Capture the cell that displays the provided text and extract its [X, Y] central coordinate. 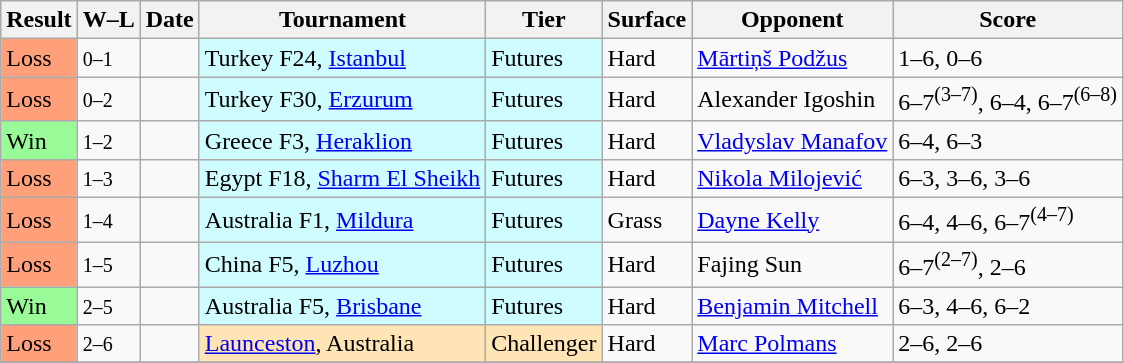
Benjamin Mitchell [792, 306]
Alexander Igoshin [792, 100]
6–3, 3–6, 3–6 [1008, 178]
W–L [108, 20]
1–3 [108, 178]
6–4, 4–6, 6–7(4–7) [1008, 220]
Opponent [792, 20]
1–5 [108, 264]
Grass [647, 220]
Tier [544, 20]
Dayne Kelly [792, 220]
6–7(3–7), 6–4, 6–7(6–8) [1008, 100]
Vladyslav Manafov [792, 140]
Greece F3, Heraklion [342, 140]
Date [170, 20]
Australia F5, Brisbane [342, 306]
Australia F1, Mildura [342, 220]
Egypt F18, Sharm El Sheikh [342, 178]
China F5, Luzhou [342, 264]
Mārtiņš Podžus [792, 58]
1–4 [108, 220]
Launceston, Australia [342, 344]
0–2 [108, 100]
0–1 [108, 58]
2–6, 2–6 [1008, 344]
Fajing Sun [792, 264]
Tournament [342, 20]
Result [39, 20]
Marc Polmans [792, 344]
Surface [647, 20]
2–6 [108, 344]
1–2 [108, 140]
Nikola Milojević [792, 178]
Score [1008, 20]
Challenger [544, 344]
6–3, 4–6, 6–2 [1008, 306]
1–6, 0–6 [1008, 58]
Turkey F24, Istanbul [342, 58]
6–7(2–7), 2–6 [1008, 264]
6–4, 6–3 [1008, 140]
2–5 [108, 306]
Turkey F30, Erzurum [342, 100]
